Return the [X, Y] coordinate for the center point of the cell that contains the specified text.  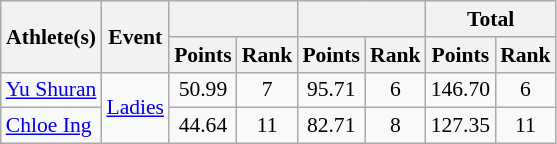
Chloe Ing [52, 126]
Ladies [135, 108]
8 [396, 126]
Athlete(s) [52, 36]
44.64 [203, 126]
Total [491, 19]
146.70 [460, 90]
50.99 [203, 90]
127.35 [460, 126]
95.71 [331, 90]
Event [135, 36]
82.71 [331, 126]
Yu Shuran [52, 90]
7 [268, 90]
